For the text-containing cell, return its midpoint in [X, Y] coordinate format. 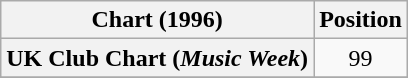
Chart (1996) [158, 20]
99 [361, 58]
Position [361, 20]
UK Club Chart (Music Week) [158, 58]
